For the text-containing cell, return its midpoint in (x, y) coordinate format. 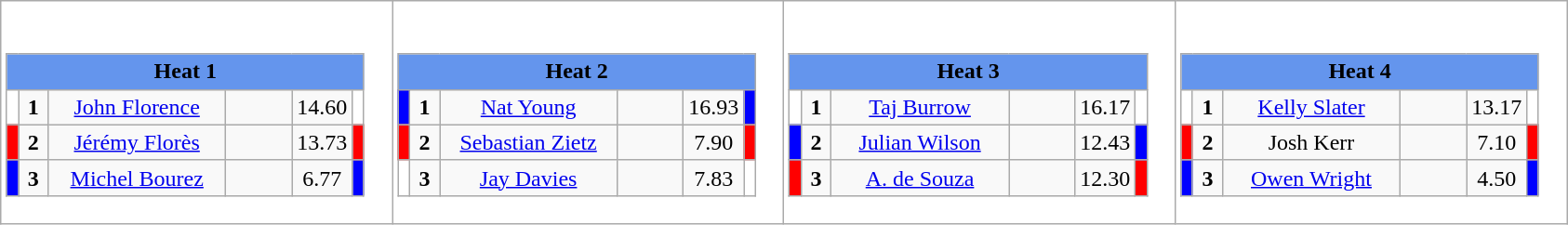
Kelly Slater (1311, 107)
16.17 (1105, 107)
A. de Souza (921, 178)
Heat 3 (968, 72)
Heat 3 1 Taj Burrow 16.17 2 Julian Wilson 12.43 3 A. de Souza 12.30 (980, 112)
Nat Young (528, 107)
12.30 (1105, 178)
7.83 (714, 178)
13.73 (322, 142)
Josh Kerr (1311, 142)
7.10 (1497, 142)
Owen Wright (1311, 178)
Heat 4 (1360, 72)
Heat 2 1 Nat Young 16.93 2 Sebastian Zietz 7.90 3 Jay Davies 7.83 (588, 112)
13.17 (1497, 107)
John Florence (138, 107)
Michel Bourez (138, 178)
Heat 4 1 Kelly Slater 13.17 2 Josh Kerr 7.10 3 Owen Wright 4.50 (1371, 112)
12.43 (1105, 142)
Jérémy Florès (138, 142)
Heat 1 (185, 72)
16.93 (714, 107)
6.77 (322, 178)
Julian Wilson (921, 142)
Jay Davies (528, 178)
Taj Burrow (921, 107)
4.50 (1497, 178)
Heat 1 1 John Florence 14.60 2 Jérémy Florès 13.73 3 Michel Bourez 6.77 (197, 112)
Sebastian Zietz (528, 142)
Heat 2 (577, 72)
7.90 (714, 142)
14.60 (322, 107)
